Return (x, y) of the center of cell containing provided text 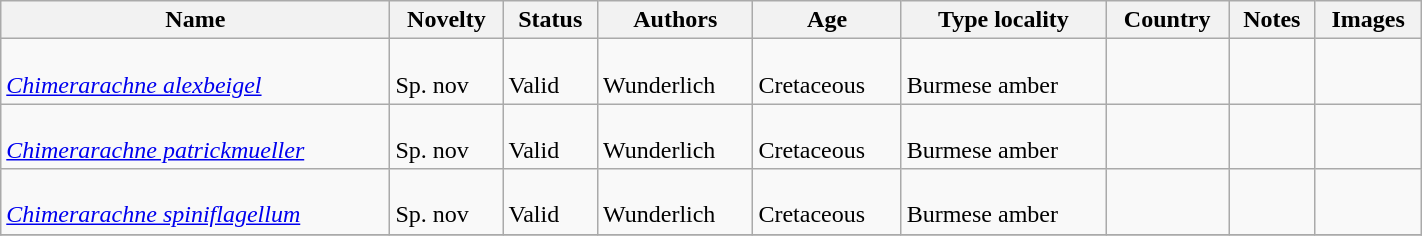
Name (196, 20)
Notes (1272, 20)
Chimerarachne patrickmueller (196, 136)
Status (550, 20)
Images (1368, 20)
Chimerarachne alexbeigel (196, 72)
Authors (676, 20)
Country (1168, 20)
Age (827, 20)
Novelty (446, 20)
Chimerarachne spiniflagellum (196, 202)
Type locality (1003, 20)
